Scan for the cell matching the given text and deliver its [x, y] coordinate at center. 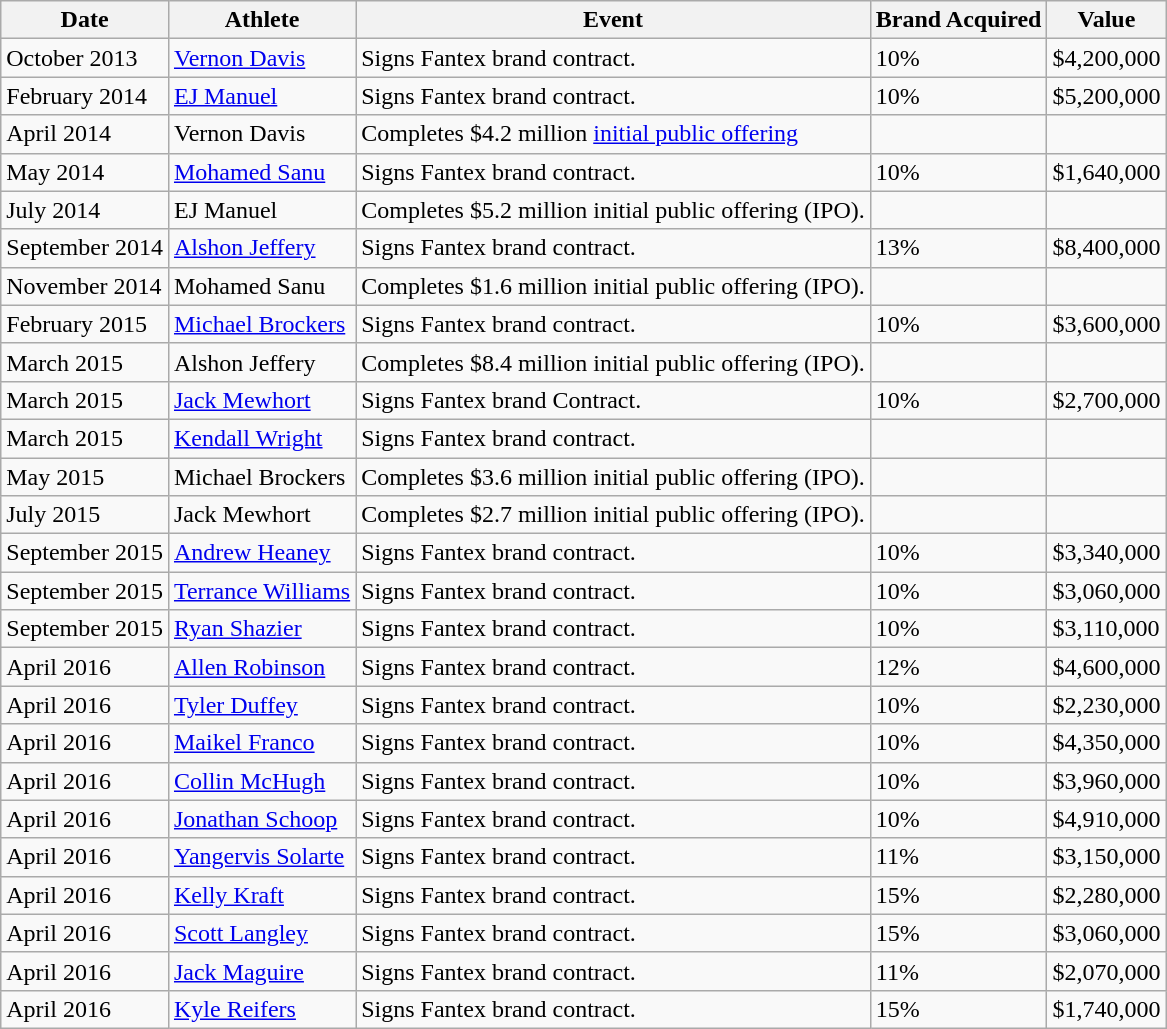
Jack Maguire [262, 971]
February 2015 [85, 324]
Completes $4.2 million initial public offering [614, 134]
$2,070,000 [1106, 971]
July 2015 [85, 515]
May 2015 [85, 477]
Maikel Franco [262, 743]
May 2014 [85, 172]
$4,350,000 [1106, 743]
Signs Fantex brand Contract. [614, 400]
$2,700,000 [1106, 400]
Terrance Williams [262, 591]
$4,910,000 [1106, 819]
Tyler Duffey [262, 705]
$1,740,000 [1106, 1009]
$8,400,000 [1106, 248]
$3,960,000 [1106, 781]
Date [85, 20]
$1,640,000 [1106, 172]
$3,340,000 [1106, 553]
Completes $8.4 million initial public offering (IPO). [614, 362]
$3,150,000 [1106, 857]
$3,110,000 [1106, 629]
Allen Robinson [262, 667]
Kendall Wright [262, 438]
12% [958, 667]
$5,200,000 [1106, 96]
$2,280,000 [1106, 895]
July 2014 [85, 210]
November 2014 [85, 286]
Completes $3.6 million initial public offering (IPO). [614, 477]
Event [614, 20]
$4,200,000 [1106, 58]
$3,600,000 [1106, 324]
Collin McHugh [262, 781]
13% [958, 248]
April 2014 [85, 134]
$2,230,000 [1106, 705]
Yangervis Solarte [262, 857]
Completes $1.6 million initial public offering (IPO). [614, 286]
Andrew Heaney [262, 553]
September 2014 [85, 248]
October 2013 [85, 58]
Value [1106, 20]
Jonathan Schoop [262, 819]
Completes $2.7 million initial public offering (IPO). [614, 515]
Athlete [262, 20]
Ryan Shazier [262, 629]
Scott Langley [262, 933]
Brand Acquired [958, 20]
Kyle Reifers [262, 1009]
Kelly Kraft [262, 895]
Completes $5.2 million initial public offering (IPO). [614, 210]
$4,600,000 [1106, 667]
February 2014 [85, 96]
